Pinpoint the cell where the given text exists, returning its (x, y) midpoint coordinate. 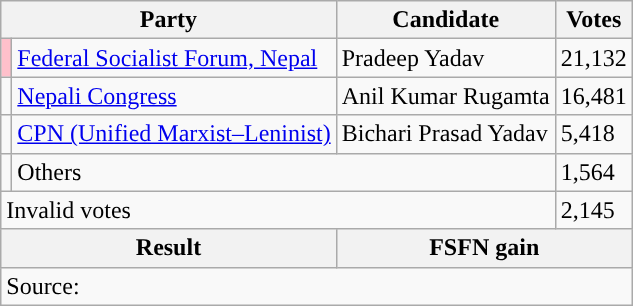
Party (168, 20)
1,564 (594, 172)
16,481 (594, 96)
Nepali Congress (174, 96)
Votes (594, 20)
Pradeep Yadav (446, 58)
CPN (Unified Marxist–Leninist) (174, 134)
2,145 (594, 210)
Invalid votes (278, 210)
FSFN gain (484, 248)
Candidate (446, 20)
21,132 (594, 58)
5,418 (594, 134)
Bichari Prasad Yadav (446, 134)
Federal Socialist Forum, Nepal (174, 58)
Source: (317, 286)
Others (284, 172)
Anil Kumar Rugamta (446, 96)
Result (168, 248)
